Capture the cell that displays the provided text and extract its [X, Y] central coordinate. 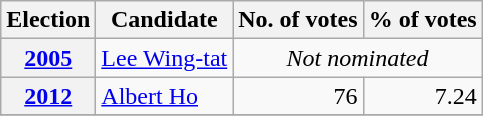
Candidate [164, 20]
Lee Wing-tat [164, 58]
Albert Ho [164, 96]
2005 [48, 58]
Election [48, 20]
76 [298, 96]
No. of votes [298, 20]
Not nominated [358, 58]
2012 [48, 96]
% of votes [422, 20]
7.24 [422, 96]
